Identify which cell holds the provided text, then report its [x, y] central coordinate. 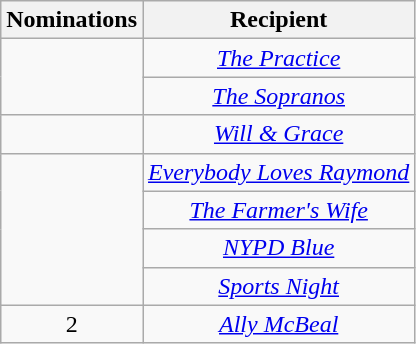
The Farmer's Wife [278, 210]
Sports Night [278, 286]
Ally McBeal [278, 324]
Recipient [278, 20]
2 [72, 324]
NYPD Blue [278, 248]
The Sopranos [278, 96]
Nominations [72, 20]
The Practice [278, 58]
Everybody Loves Raymond [278, 172]
Will & Grace [278, 134]
